Pinpoint the cell where the given text exists, returning its (X, Y) midpoint coordinate. 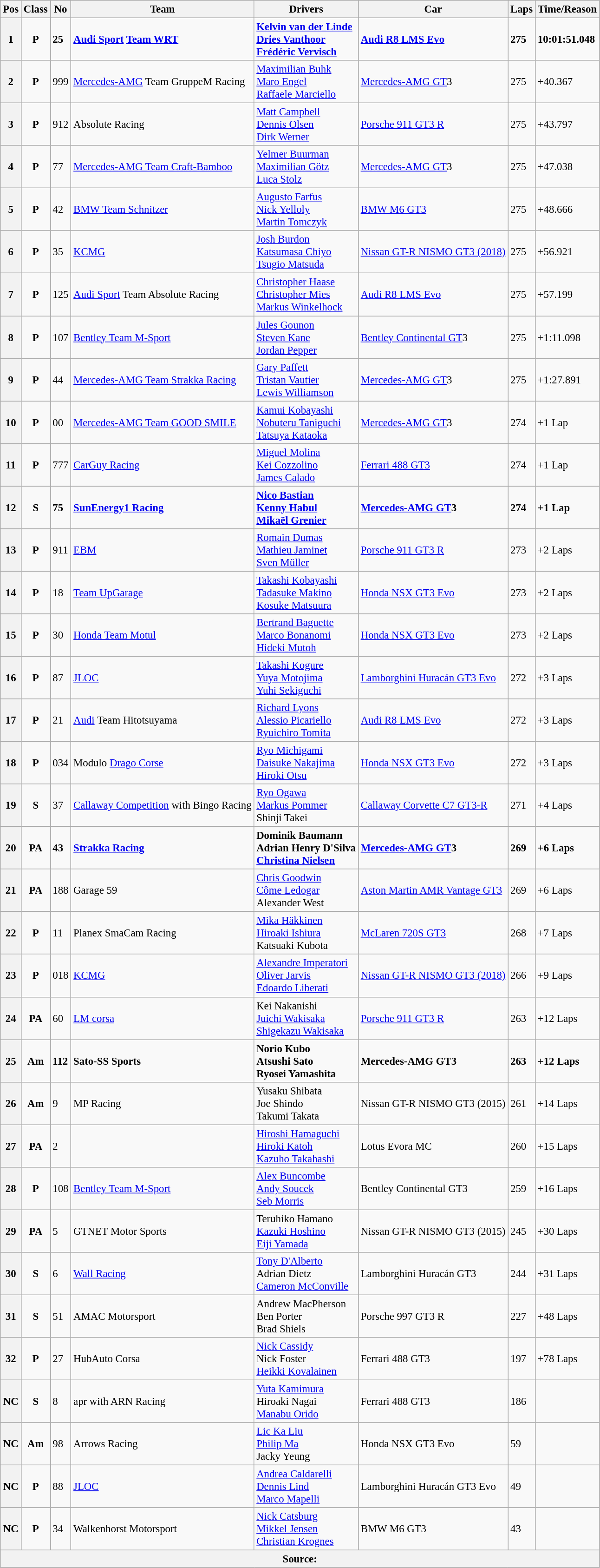
Gary Paffett Tristan Vautier Lewis Williamson (307, 380)
Garage 59 (163, 890)
Mercedes-AMG Team GruppeM Racing (163, 82)
112 (60, 1061)
+57.199 (567, 295)
LM corsa (163, 1018)
+1:27.891 (567, 380)
Christopher Haase Christopher Mies Markus Winkelhock (307, 295)
Dominik Baumann Adrian Henry D'Silva Christina Nielsen (307, 848)
42 (60, 210)
999 (60, 82)
Teruhiko Hamano Kazuki Hoshino Eiji Yamada (307, 1231)
018 (60, 976)
Porsche 997 GT3 R (433, 1316)
Tony D'Alberto Adrian Dietz Cameron McConville (307, 1274)
Strakka Racing (163, 848)
912 (60, 125)
+78 Laps (567, 1359)
+48.666 (567, 210)
Hiroshi Hamaguchi Hiroki Katoh Kazuho Takahashi (307, 1146)
271 (522, 805)
20 (11, 848)
Drivers (307, 9)
Jules Gounon Steven Kane Jordan Pepper (307, 337)
+30 Laps (567, 1231)
Aston Martin AMR Vantage GT3 (433, 890)
Arrows Racing (163, 1444)
00 (60, 422)
Audi Sport Team Absolute Racing (163, 295)
Callaway Competition with Bingo Racing (163, 805)
14 (11, 593)
MP Racing (163, 1103)
32 (11, 1359)
244 (522, 1274)
108 (60, 1189)
+9 Laps (567, 976)
188 (60, 890)
10 (11, 422)
10:01:51.048 (567, 40)
Nico Bastian Kenny Habul Mikaël Grenier (307, 507)
Alexandre Imperatori Oliver Jarvis Edoardo Liberati (307, 976)
24 (11, 1018)
Absolute Racing (163, 125)
034 (60, 763)
Ryo Michigami Daisuke Nakajima Hiroki Otsu (307, 763)
Josh Burdon Katsumasa Chiyo Tsugio Matsuda (307, 252)
911 (60, 550)
1 (11, 40)
Modulo Drago Corse (163, 763)
Yuta Kamimura Hiroaki Nagai Manabu Orido (307, 1402)
17 (11, 720)
+56.921 (567, 252)
Audi Team Hitotsuyama (163, 720)
777 (60, 465)
31 (11, 1316)
+15 Laps (567, 1146)
266 (522, 976)
7 (11, 295)
Mercedes-AMG Team GOOD SMILE (163, 422)
4 (11, 167)
34 (60, 1529)
AMAC Motorsport (163, 1316)
Kei Nakanishi Juichi Wakisaka Shigekazu Wakisaka (307, 1018)
+16 Laps (567, 1189)
98 (60, 1444)
29 (11, 1231)
+14 Laps (567, 1103)
28 (11, 1189)
Nick Cassidy Nick Foster Heikki Kovalainen (307, 1359)
Honda Team Motul (163, 635)
Wall Racing (163, 1274)
Kelvin van der Linde Dries Vanthoor Frédéric Vervisch (307, 40)
CarGuy Racing (163, 465)
+40.367 (567, 82)
Laps (522, 9)
Takashi Kogure Yuya Motojima Yuhi Sekiguchi (307, 678)
22 (11, 933)
Romain Dumas Mathieu Jaminet Sven Müller (307, 550)
No (60, 9)
Lamborghini Huracán GT3 (433, 1274)
Andrea Caldarelli Dennis Lind Marco Mapelli (307, 1487)
60 (60, 1018)
Sato-SS Sports (163, 1061)
Mika Häkkinen Hiroaki Ishiura Katsuaki Kubota (307, 933)
Callaway Corvette C7 GT3-R (433, 805)
Andrew MacPherson Ben Porter Brad Shiels (307, 1316)
59 (522, 1444)
+31 Laps (567, 1274)
Kamui Kobayashi Nobuteru Taniguchi Tatsuya Kataoka (307, 422)
Chris Goodwin Côme Ledogar Alexander West (307, 890)
McLaren 720S GT3 (433, 933)
Planex SmaCam Racing (163, 933)
87 (60, 678)
23 (11, 976)
35 (60, 252)
Time/Reason (567, 9)
49 (522, 1487)
Augusto Farfus Nick Yelloly Martin Tomczyk (307, 210)
261 (522, 1103)
+7 Laps (567, 933)
+47.038 (567, 167)
SunEnergy1 Racing (163, 507)
37 (60, 805)
Nick Catsburg Mikkel Jensen Christian Krognes (307, 1529)
Alex Buncombe Andy Soucek Seb Morris (307, 1189)
GTNET Motor Sports (163, 1231)
125 (60, 295)
Norio Kubo Atsushi Sato Ryosei Yamashita (307, 1061)
+48 Laps (567, 1316)
Maximilian Buhk Maro Engel Raffaele Marciello (307, 82)
77 (60, 167)
16 (11, 678)
Pos (11, 9)
Audi Sport Team WRT (163, 40)
13 (11, 550)
Mercedes-AMG Team Craft-Bamboo (163, 167)
88 (60, 1487)
51 (60, 1316)
Car (433, 9)
+4 Laps (567, 805)
26 (11, 1103)
Lic Ka Liu Philip Ma Jacky Yeung (307, 1444)
15 (11, 635)
Matt Campbell Dennis Olsen Dirk Werner (307, 125)
Lotus Evora MC (433, 1146)
227 (522, 1316)
Takashi Kobayashi Tadasuke Makino Kosuke Matsuura (307, 593)
Mercedes-AMG Team Strakka Racing (163, 380)
268 (522, 933)
EBM (163, 550)
186 (522, 1402)
Class (36, 9)
19 (11, 805)
Walkenhorst Motorsport (163, 1529)
HubAuto Corsa (163, 1359)
260 (522, 1146)
44 (60, 380)
Yelmer Buurman Maximilian Götz Luca Stolz (307, 167)
Team (163, 9)
12 (11, 507)
107 (60, 337)
Richard Lyons Alessio Picariello Ryuichiro Tomita (307, 720)
+43.797 (567, 125)
Miguel Molina Kei Cozzolino James Calado (307, 465)
Bertrand Baguette Marco Bonanomi Hideki Mutoh (307, 635)
Yusaku Shibata Joe Shindo Takumi Takata (307, 1103)
3 (11, 125)
Team UpGarage (163, 593)
Ryo Ogawa Markus Pommer Shinji Takei (307, 805)
BMW Team Schnitzer (163, 210)
245 (522, 1231)
+1:11.098 (567, 337)
apr with ARN Racing (163, 1402)
Source: (300, 1559)
259 (522, 1189)
75 (60, 507)
197 (522, 1359)
